From the cell containing the given text, extract its center point as [X, Y] coordinate. 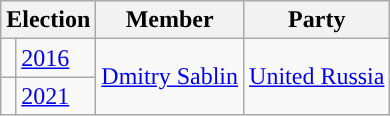
United Russia [317, 77]
2016 [56, 58]
Member [170, 20]
Election [48, 20]
2021 [56, 96]
Party [317, 20]
Dmitry Sablin [170, 77]
